Extract the (X, Y) coordinate from the center of the cell holding the provided text.  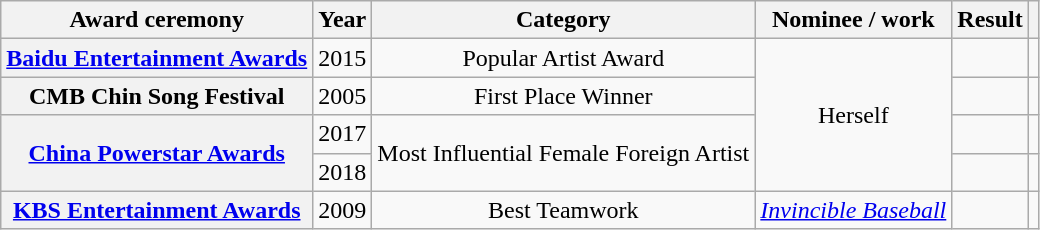
Popular Artist Award (564, 58)
Year (342, 20)
KBS Entertainment Awards (157, 210)
Category (564, 20)
2015 (342, 58)
Invincible Baseball (854, 210)
Herself (854, 115)
2017 (342, 134)
Result (990, 20)
Best Teamwork (564, 210)
2009 (342, 210)
Baidu Entertainment Awards (157, 58)
2018 (342, 172)
Award ceremony (157, 20)
CMB Chin Song Festival (157, 96)
Nominee / work (854, 20)
2005 (342, 96)
First Place Winner (564, 96)
Most Influential Female Foreign Artist (564, 153)
China Powerstar Awards (157, 153)
